Extract the [x, y] coordinate from the center of the cell holding the provided text.  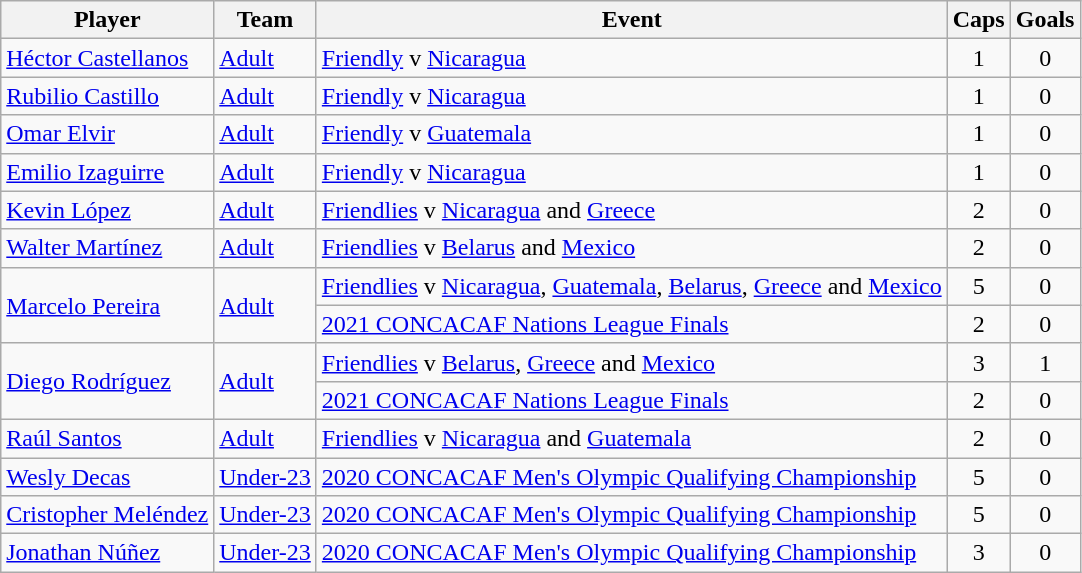
Héctor Castellanos [108, 58]
Goals [1045, 20]
Rubilio Castillo [108, 96]
Friendly v Guatemala [632, 134]
Jonathan Núñez [108, 553]
Walter Martínez [108, 248]
Emilio Izaguirre [108, 172]
Player [108, 20]
Friendlies v Nicaragua, Guatemala, Belarus, Greece and Mexico [632, 286]
Team [266, 20]
Cristopher Meléndez [108, 515]
Wesly Decas [108, 477]
Event [632, 20]
Friendlies v Nicaragua and Guatemala [632, 438]
Raúl Santos [108, 438]
Friendlies v Nicaragua and Greece [632, 210]
Marcelo Pereira [108, 305]
Diego Rodríguez [108, 381]
Caps [978, 20]
Friendlies v Belarus and Mexico [632, 248]
Friendlies v Belarus, Greece and Mexico [632, 362]
Omar Elvir [108, 134]
Kevin López [108, 210]
